Extract the [x, y] coordinate from the center of the cell holding the provided text.  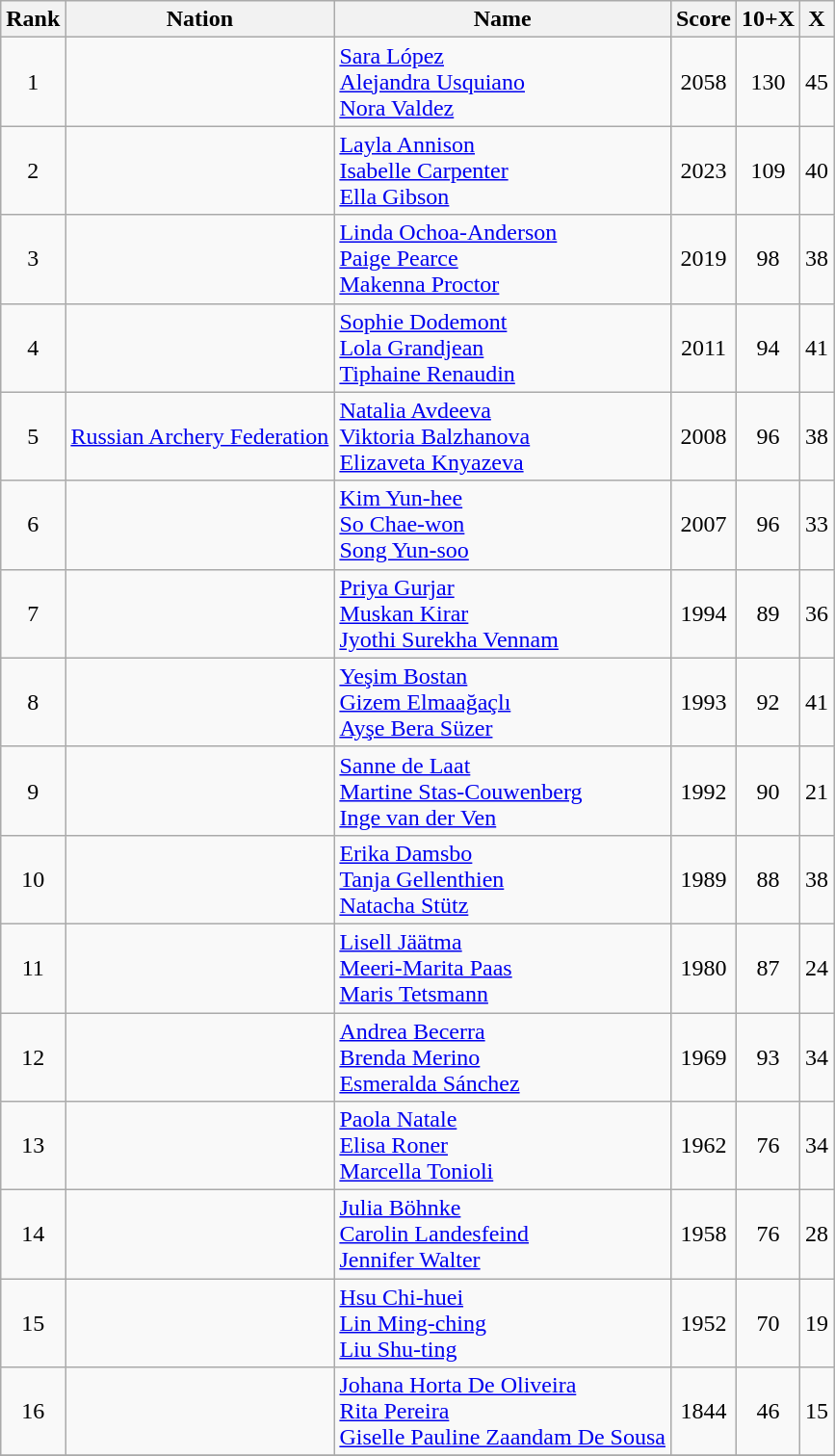
1958 [703, 1235]
87 [768, 968]
5 [33, 436]
36 [817, 613]
1993 [703, 702]
1992 [703, 791]
Rank [33, 19]
33 [817, 525]
89 [768, 613]
45 [817, 82]
3 [33, 259]
Sara López Alejandra Usquiano Nora Valdez [503, 82]
X [817, 19]
2007 [703, 525]
Name [503, 19]
1952 [703, 1323]
Andrea Becerra Brenda Merino Esmeralda Sánchez [503, 1057]
16 [33, 1412]
14 [33, 1235]
Hsu Chi-huei Lin Ming-ching Liu Shu-ting [503, 1323]
Russian Archery Federation [200, 436]
Sanne de Laat Martine Stas-Couwenberg Inge van der Ven [503, 791]
2008 [703, 436]
1 [33, 82]
12 [33, 1057]
7 [33, 613]
94 [768, 348]
1994 [703, 613]
2058 [703, 82]
Priya Gurjar Muskan Kirar Jyothi Surekha Vennam [503, 613]
70 [768, 1323]
10 [33, 879]
Nation [200, 19]
88 [768, 879]
1962 [703, 1146]
109 [768, 170]
Kim Yun-hee So Chae-won Song Yun-soo [503, 525]
13 [33, 1146]
2 [33, 170]
46 [768, 1412]
90 [768, 791]
4 [33, 348]
Linda Ochoa-Anderson Paige Pearce Makenna Proctor [503, 259]
1989 [703, 879]
98 [768, 259]
Yeşim Bostan Gizem Elmaağaçlı Ayşe Bera Süzer [503, 702]
Johana Horta De Oliveira Rita Pereira Giselle Pauline Zaandam De Sousa [503, 1412]
2011 [703, 348]
21 [817, 791]
Score [703, 19]
130 [768, 82]
Erika Damsbo Tanja Gellenthien Natacha Stütz [503, 879]
9 [33, 791]
2023 [703, 170]
2019 [703, 259]
28 [817, 1235]
40 [817, 170]
93 [768, 1057]
8 [33, 702]
19 [817, 1323]
92 [768, 702]
1844 [703, 1412]
6 [33, 525]
10+X [768, 19]
1969 [703, 1057]
Sophie Dodemont Lola Grandjean Tiphaine Renaudin [503, 348]
Natalia Avdeeva Viktoria Balzhanova Elizaveta Knyazeva [503, 436]
Layla Annison Isabelle Carpenter Ella Gibson [503, 170]
1980 [703, 968]
Paola Natale Elisa Roner Marcella Tonioli [503, 1146]
11 [33, 968]
24 [817, 968]
Julia Böhnke Carolin Landesfeind Jennifer Walter [503, 1235]
Lisell Jäätma Meeri-Marita Paas Maris Tetsmann [503, 968]
